Extract the [x, y] coordinate from the center of the cell holding the provided text.  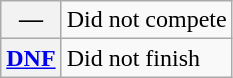
Did not finish [146, 58]
DNF [31, 58]
Did not compete [146, 20]
— [31, 20]
